Pinpoint the cell where the given text exists, returning its (x, y) midpoint coordinate. 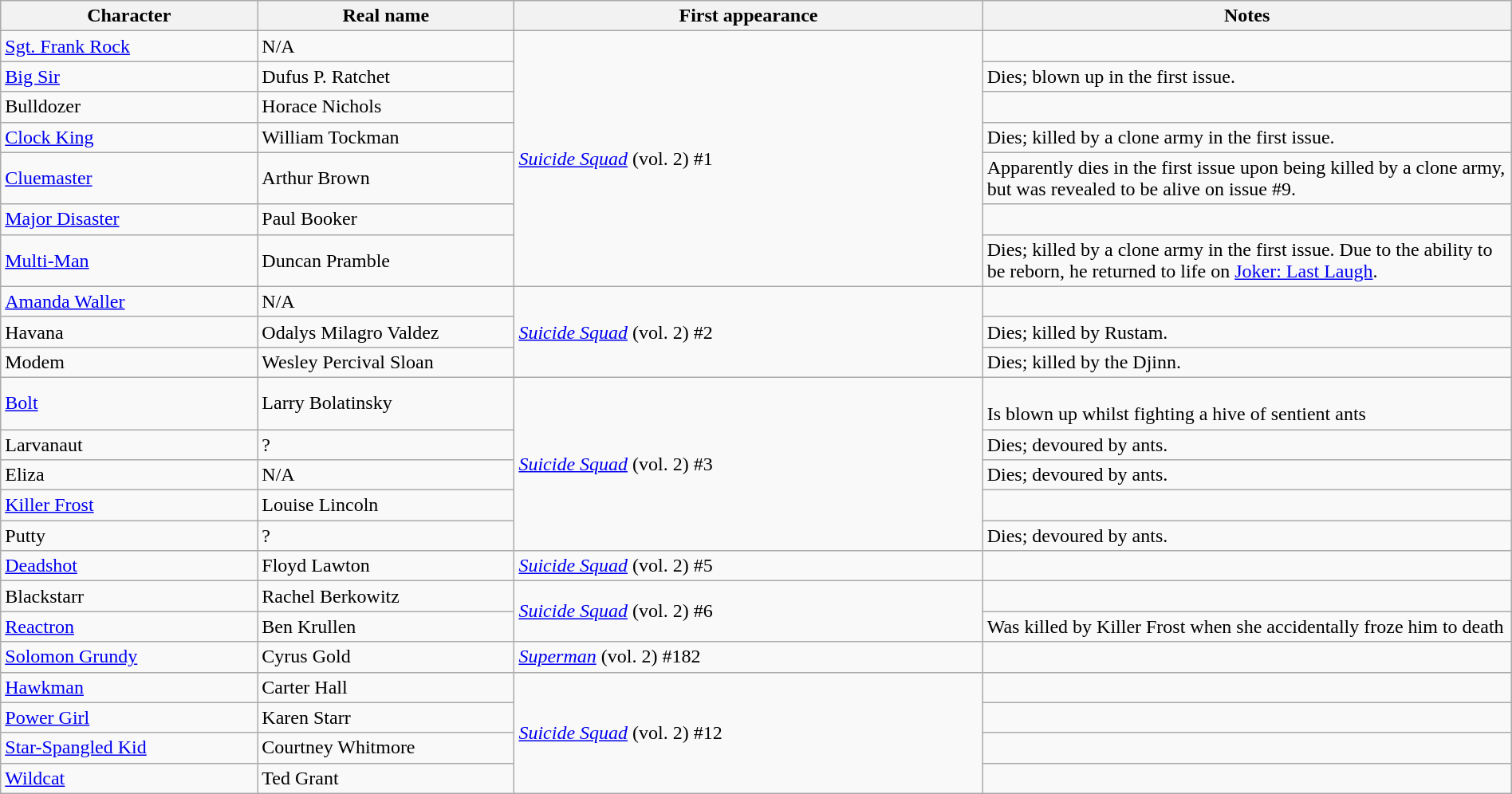
Reactron (129, 627)
Modem (129, 362)
Notes (1247, 16)
Rachel Berkowitz (386, 596)
Deadshot (129, 566)
Suicide Squad (vol. 2) #6 (748, 611)
Courtney Whitmore (386, 748)
Floyd Lawton (386, 566)
Havana (129, 332)
Louise Lincoln (386, 505)
Suicide Squad (vol. 2) #5 (748, 566)
Dies; blown up in the first issue. (1247, 77)
Amanda Waller (129, 301)
Odalys Milagro Valdez (386, 332)
Superman (vol. 2) #182 (748, 657)
Bolt (129, 403)
Bulldozer (129, 107)
Star-Spangled Kid (129, 748)
William Tockman (386, 137)
Character (129, 16)
Clock King (129, 137)
Power Girl (129, 717)
Major Disaster (129, 219)
Suicide Squad (vol. 2) #3 (748, 464)
Horace Nichols (386, 107)
Carter Hall (386, 687)
Duncan Pramble (386, 260)
Sgt. Frank Rock (129, 46)
Apparently dies in the first issue upon being killed by a clone army, but was revealed to be alive on issue #9. (1247, 179)
Dies; killed by a clone army in the first issue. Due to the ability to be reborn, he returned to life on Joker: Last Laugh. (1247, 260)
Larry Bolatinsky (386, 403)
Suicide Squad (vol. 2) #2 (748, 332)
Dufus P. Ratchet (386, 77)
Dies; killed by a clone army in the first issue. (1247, 137)
Wildcat (129, 778)
Ben Krullen (386, 627)
Arthur Brown (386, 179)
Wesley Percival Sloan (386, 362)
Larvanaut (129, 444)
Cluemaster (129, 179)
Is blown up whilst fighting a hive of sentient ants (1247, 403)
Big Sir (129, 77)
Dies; killed by Rustam. (1247, 332)
Was killed by Killer Frost when she accidentally froze him to death (1247, 627)
Hawkman (129, 687)
Paul Booker (386, 219)
Killer Frost (129, 505)
Eliza (129, 475)
Dies; killed by the Djinn. (1247, 362)
Karen Starr (386, 717)
Blackstarr (129, 596)
Ted Grant (386, 778)
Putty (129, 536)
Suicide Squad (vol. 2) #12 (748, 733)
First appearance (748, 16)
Solomon Grundy (129, 657)
Multi-Man (129, 260)
Real name (386, 16)
Cyrus Gold (386, 657)
Suicide Squad (vol. 2) #1 (748, 159)
